Locate the cell with the specified text and output its [x, y] center coordinate. 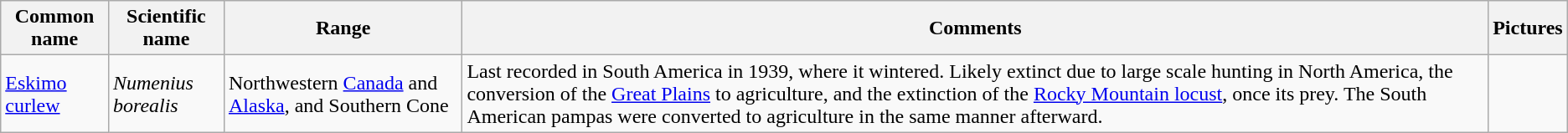
Northwestern Canada and Alaska, and Southern Cone [343, 94]
Common name [55, 28]
Numenius borealis [166, 94]
Pictures [1528, 28]
Range [343, 28]
Comments [975, 28]
Eskimo curlew [55, 94]
Scientific name [166, 28]
